Find where the given text appears and provide that cell's center as (x, y) coordinate. 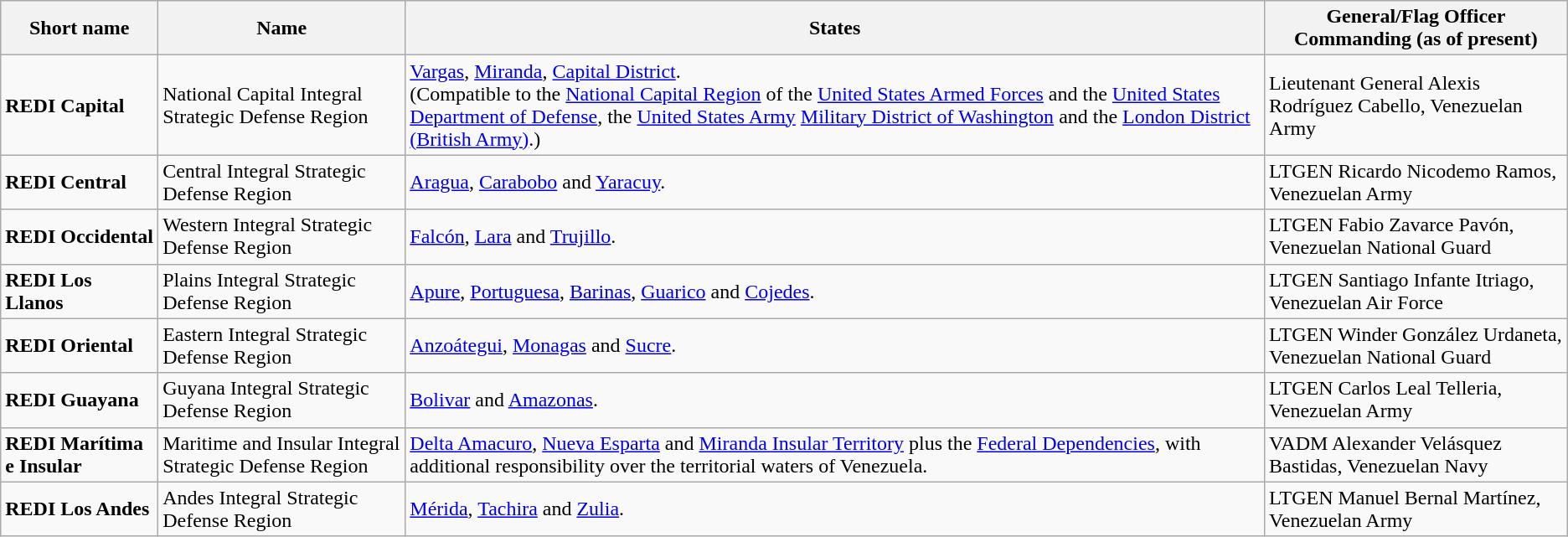
LTGEN Fabio Zavarce Pavón, Venezuelan National Guard (1416, 236)
Mérida, Tachira and Zulia. (835, 509)
LTGEN Manuel Bernal Martínez, Venezuelan Army (1416, 509)
REDI Occidental (80, 236)
Bolivar and Amazonas. (835, 400)
General/Flag Officer Commanding (as of present) (1416, 28)
Eastern Integral Strategic Defense Region (281, 345)
Lieutenant General Alexis Rodríguez Cabello, Venezuelan Army (1416, 106)
National Capital Integral Strategic Defense Region (281, 106)
REDI Central (80, 183)
Maritime and Insular Integral Strategic Defense Region (281, 454)
Apure, Portuguesa, Barinas, Guarico and Cojedes. (835, 292)
Central Integral Strategic Defense Region (281, 183)
LTGEN Winder González Urdaneta, Venezuelan National Guard (1416, 345)
Anzoátegui, Monagas and Sucre. (835, 345)
LTGEN Santiago Infante Itriago, Venezuelan Air Force (1416, 292)
States (835, 28)
LTGEN Ricardo Nicodemo Ramos, Venezuelan Army (1416, 183)
REDI Marítima e Insular (80, 454)
REDI Los Llanos (80, 292)
Name (281, 28)
REDI Capital (80, 106)
Short name (80, 28)
Aragua, Carabobo and Yaracuy. (835, 183)
REDI Oriental (80, 345)
REDI Los Andes (80, 509)
Falcón, Lara and Trujillo. (835, 236)
VADM Alexander Velásquez Bastidas, Venezuelan Navy (1416, 454)
Andes Integral Strategic Defense Region (281, 509)
Guyana Integral Strategic Defense Region (281, 400)
REDI Guayana (80, 400)
Plains Integral Strategic Defense Region (281, 292)
Western Integral Strategic Defense Region (281, 236)
LTGEN Carlos Leal Telleria, Venezuelan Army (1416, 400)
